Pinpoint the cell where the given text exists, returning its (x, y) midpoint coordinate. 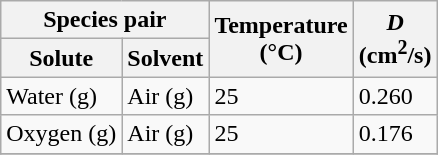
Water (g) (62, 96)
0.260 (395, 96)
Oxygen (g) (62, 134)
Species pair (105, 20)
Solute (62, 58)
Temperature (°C) (281, 39)
D (cm2/s) (395, 39)
Solvent (166, 58)
0.176 (395, 134)
